Return the [x, y] coordinate for the center point of the cell that contains the specified text.  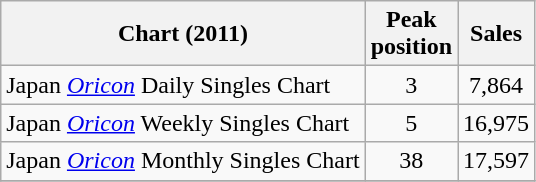
16,975 [496, 123]
Japan Oricon Monthly Singles Chart [183, 161]
38 [411, 161]
Chart (2011) [183, 34]
Peakposition [411, 34]
Japan Oricon Daily Singles Chart [183, 85]
Sales [496, 34]
Japan Oricon Weekly Singles Chart [183, 123]
3 [411, 85]
17,597 [496, 161]
7,864 [496, 85]
5 [411, 123]
